Detect which cell encompasses the target text, then output its (X, Y) center coordinate. 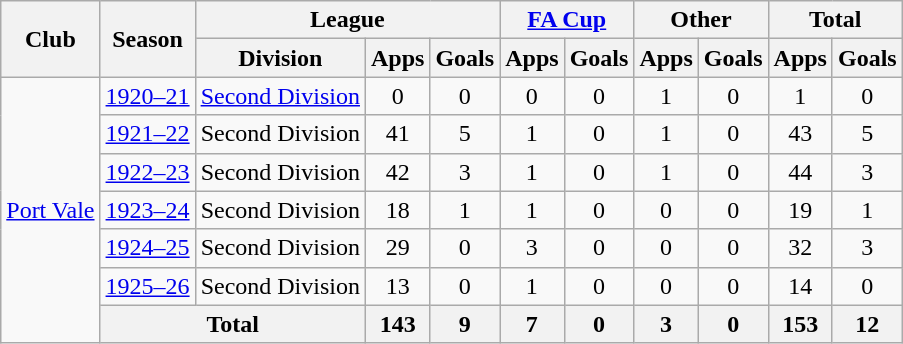
13 (397, 286)
43 (800, 134)
1925–26 (148, 286)
1923–24 (148, 210)
41 (397, 134)
9 (465, 324)
Other (701, 20)
42 (397, 172)
League (348, 20)
1921–22 (148, 134)
32 (800, 248)
Port Vale (50, 210)
1920–21 (148, 96)
1922–23 (148, 172)
29 (397, 248)
Division (280, 58)
14 (800, 286)
44 (800, 172)
18 (397, 210)
Season (148, 39)
Club (50, 39)
FA Cup (567, 20)
19 (800, 210)
12 (867, 324)
7 (532, 324)
143 (397, 324)
153 (800, 324)
1924–25 (148, 248)
